Pinpoint the cell where the given text exists, returning its [X, Y] midpoint coordinate. 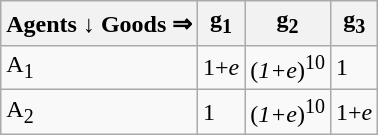
A2 [100, 112]
g3 [354, 23]
Agents ↓ Goods ⇒ [100, 23]
g1 [220, 23]
A1 [100, 68]
g2 [288, 23]
